Pinpoint the cell where the given text exists, returning its (X, Y) midpoint coordinate. 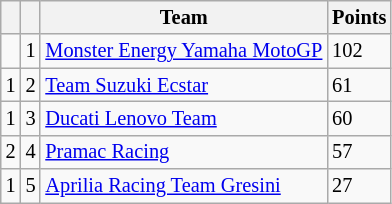
102 (359, 51)
61 (359, 85)
Team (184, 17)
Aprilia Racing Team Gresini (184, 186)
Team Suzuki Ecstar (184, 85)
4 (31, 152)
60 (359, 118)
27 (359, 186)
Ducati Lenovo Team (184, 118)
Points (359, 17)
57 (359, 152)
5 (31, 186)
3 (31, 118)
Pramac Racing (184, 152)
Monster Energy Yamaha MotoGP (184, 51)
